Output the [X, Y] coordinate of the center of the cell containing the given text.  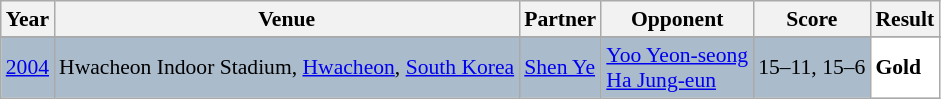
Partner [560, 19]
Year [28, 19]
Hwacheon Indoor Stadium, Hwacheon, South Korea [286, 68]
Score [812, 19]
Result [904, 19]
Gold [904, 68]
Opponent [677, 19]
Venue [286, 19]
15–11, 15–6 [812, 68]
Shen Ye [560, 68]
2004 [28, 68]
Yoo Yeon-seong Ha Jung-eun [677, 68]
